Locate the cell with the specified text and output its [x, y] center coordinate. 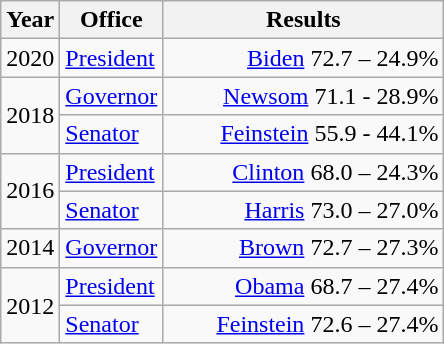
Year [30, 20]
2016 [30, 191]
2014 [30, 248]
Newsom 71.1 - 28.9% [304, 96]
Obama 68.7 – 27.4% [304, 286]
Harris 73.0 – 27.0% [304, 210]
2018 [30, 115]
Office [112, 20]
Feinstein 72.6 – 27.4% [304, 324]
Biden 72.7 – 24.9% [304, 58]
Brown 72.7 – 27.3% [304, 248]
2020 [30, 58]
Results [304, 20]
Clinton 68.0 – 24.3% [304, 172]
Feinstein 55.9 - 44.1% [304, 134]
2012 [30, 305]
